Identify which cell holds the provided text, then report its (x, y) central coordinate. 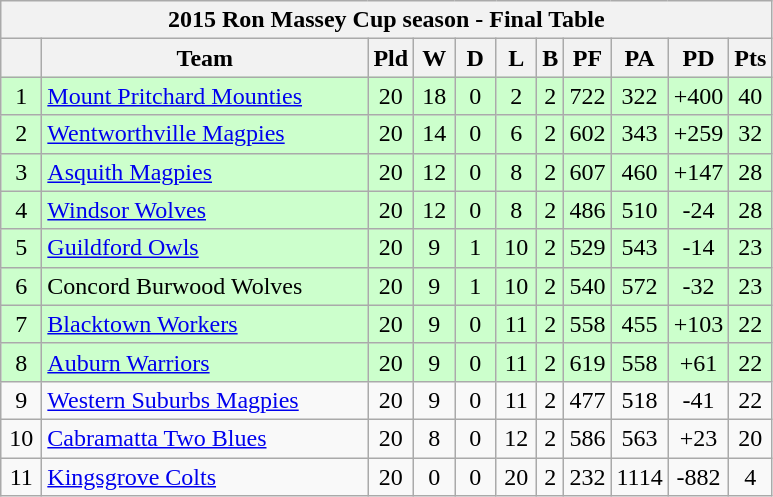
-14 (698, 248)
PF (588, 58)
Pld (391, 58)
2015 Ron Massey Cup season - Final Table (386, 20)
14 (434, 134)
-24 (698, 210)
D (476, 58)
+147 (698, 172)
586 (588, 438)
B (550, 58)
Team (205, 58)
7 (22, 324)
Asquith Magpies (205, 172)
486 (588, 210)
529 (588, 248)
Pts (750, 58)
510 (640, 210)
-882 (698, 477)
32 (750, 134)
Guildford Owls (205, 248)
+103 (698, 324)
Cabramatta Two Blues (205, 438)
PD (698, 58)
Blacktown Workers (205, 324)
543 (640, 248)
540 (588, 286)
572 (640, 286)
Western Suburbs Magpies (205, 400)
232 (588, 477)
607 (588, 172)
PA (640, 58)
-41 (698, 400)
322 (640, 96)
-32 (698, 286)
+23 (698, 438)
+400 (698, 96)
1114 (640, 477)
Windsor Wolves (205, 210)
619 (588, 362)
563 (640, 438)
Wentworthville Magpies (205, 134)
343 (640, 134)
602 (588, 134)
477 (588, 400)
Kingsgrove Colts (205, 477)
Concord Burwood Wolves (205, 286)
W (434, 58)
3 (22, 172)
+61 (698, 362)
455 (640, 324)
460 (640, 172)
+259 (698, 134)
Mount Pritchard Mounties (205, 96)
518 (640, 400)
722 (588, 96)
18 (434, 96)
L (516, 58)
Auburn Warriors (205, 362)
40 (750, 96)
5 (22, 248)
